Search for the cell housing the specified text and yield its [x, y] center coordinate. 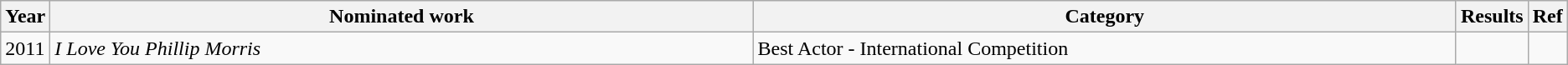
Nominated work [402, 17]
Year [25, 17]
Results [1492, 17]
I Love You Phillip Morris [402, 48]
2011 [25, 48]
Category [1104, 17]
Ref [1548, 17]
Best Actor - International Competition [1104, 48]
